Return (x, y) of the center of cell containing provided text 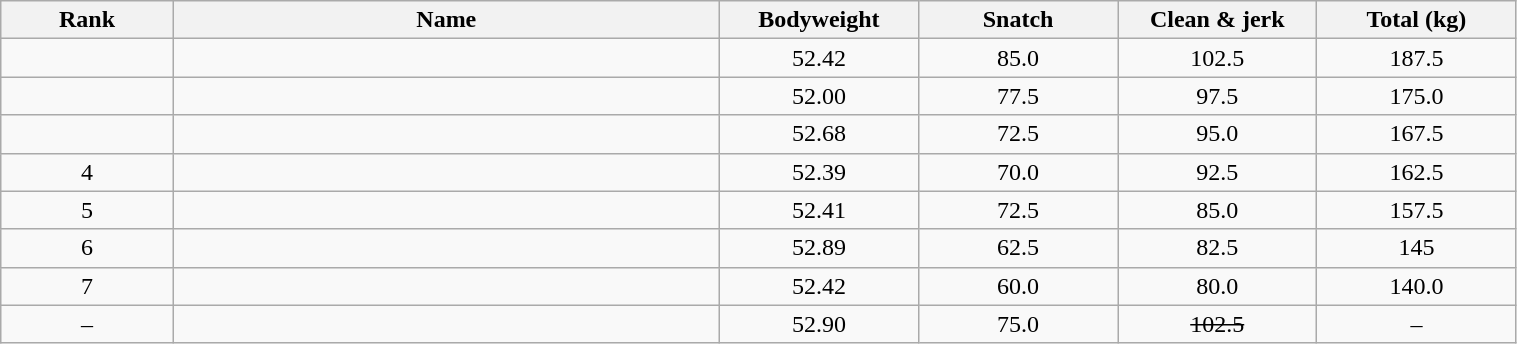
82.5 (1218, 248)
70.0 (1018, 172)
Clean & jerk (1218, 20)
6 (87, 248)
145 (1416, 248)
140.0 (1416, 286)
4 (87, 172)
52.89 (818, 248)
Name (446, 20)
167.5 (1416, 134)
Bodyweight (818, 20)
Snatch (1018, 20)
75.0 (1018, 324)
157.5 (1416, 210)
7 (87, 286)
52.41 (818, 210)
92.5 (1218, 172)
52.90 (818, 324)
5 (87, 210)
175.0 (1416, 96)
80.0 (1218, 286)
Total (kg) (1416, 20)
162.5 (1416, 172)
97.5 (1218, 96)
77.5 (1018, 96)
Rank (87, 20)
52.68 (818, 134)
52.39 (818, 172)
52.00 (818, 96)
62.5 (1018, 248)
60.0 (1018, 286)
95.0 (1218, 134)
187.5 (1416, 58)
